Search for the cell housing the specified text and yield its [X, Y] center coordinate. 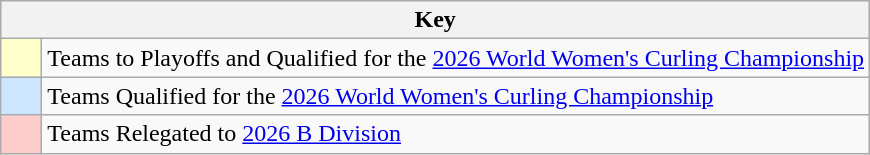
Teams Qualified for the 2026 World Women's Curling Championship [456, 96]
Teams to Playoffs and Qualified for the 2026 World Women's Curling Championship [456, 58]
Teams Relegated to 2026 B Division [456, 134]
Key [436, 20]
